Find where the given text appears and provide that cell's center as (X, Y) coordinate. 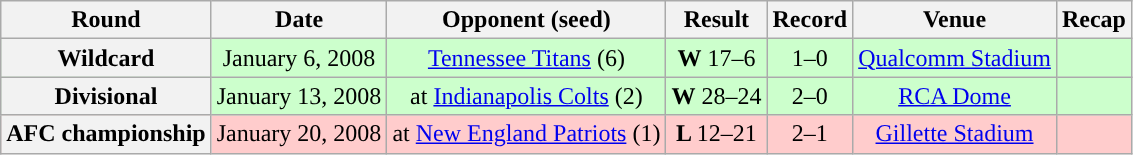
Qualcomm Stadium (955, 58)
Result (716, 20)
at New England Patriots (1) (526, 134)
January 20, 2008 (299, 134)
Opponent (seed) (526, 20)
January 6, 2008 (299, 58)
Venue (955, 20)
January 13, 2008 (299, 96)
2–0 (810, 96)
1–0 (810, 58)
W 17–6 (716, 58)
Record (810, 20)
Tennessee Titans (6) (526, 58)
Gillette Stadium (955, 134)
at Indianapolis Colts (2) (526, 96)
2–1 (810, 134)
Recap (1094, 20)
AFC championship (106, 134)
L 12–21 (716, 134)
Wildcard (106, 58)
Divisional (106, 96)
Round (106, 20)
W 28–24 (716, 96)
Date (299, 20)
RCA Dome (955, 96)
